Provide the (X, Y) coordinate of the cell's center where the given text is located.  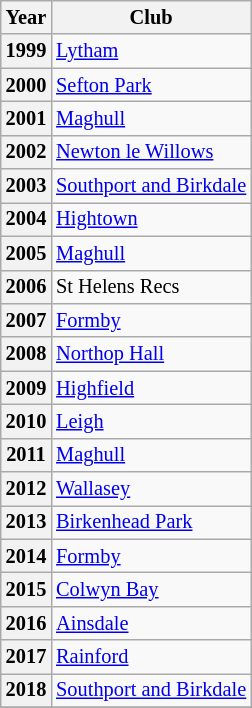
2013 (26, 522)
Rainford (151, 657)
2007 (26, 320)
2004 (26, 219)
2001 (26, 118)
2012 (26, 489)
2016 (26, 623)
Year (26, 17)
1999 (26, 51)
2011 (26, 455)
Lytham (151, 51)
2008 (26, 354)
2003 (26, 186)
2010 (26, 421)
2005 (26, 253)
St Helens Recs (151, 287)
Newton le Willows (151, 152)
2000 (26, 85)
2006 (26, 287)
Birkenhead Park (151, 522)
Highfield (151, 388)
Hightown (151, 219)
Wallasey (151, 489)
Ainsdale (151, 623)
2002 (26, 152)
Sefton Park (151, 85)
Club (151, 17)
Colwyn Bay (151, 589)
Northop Hall (151, 354)
Leigh (151, 421)
2009 (26, 388)
2018 (26, 690)
2014 (26, 556)
2017 (26, 657)
2015 (26, 589)
